Return the [X, Y] coordinate for the center point of the cell that contains the specified text.  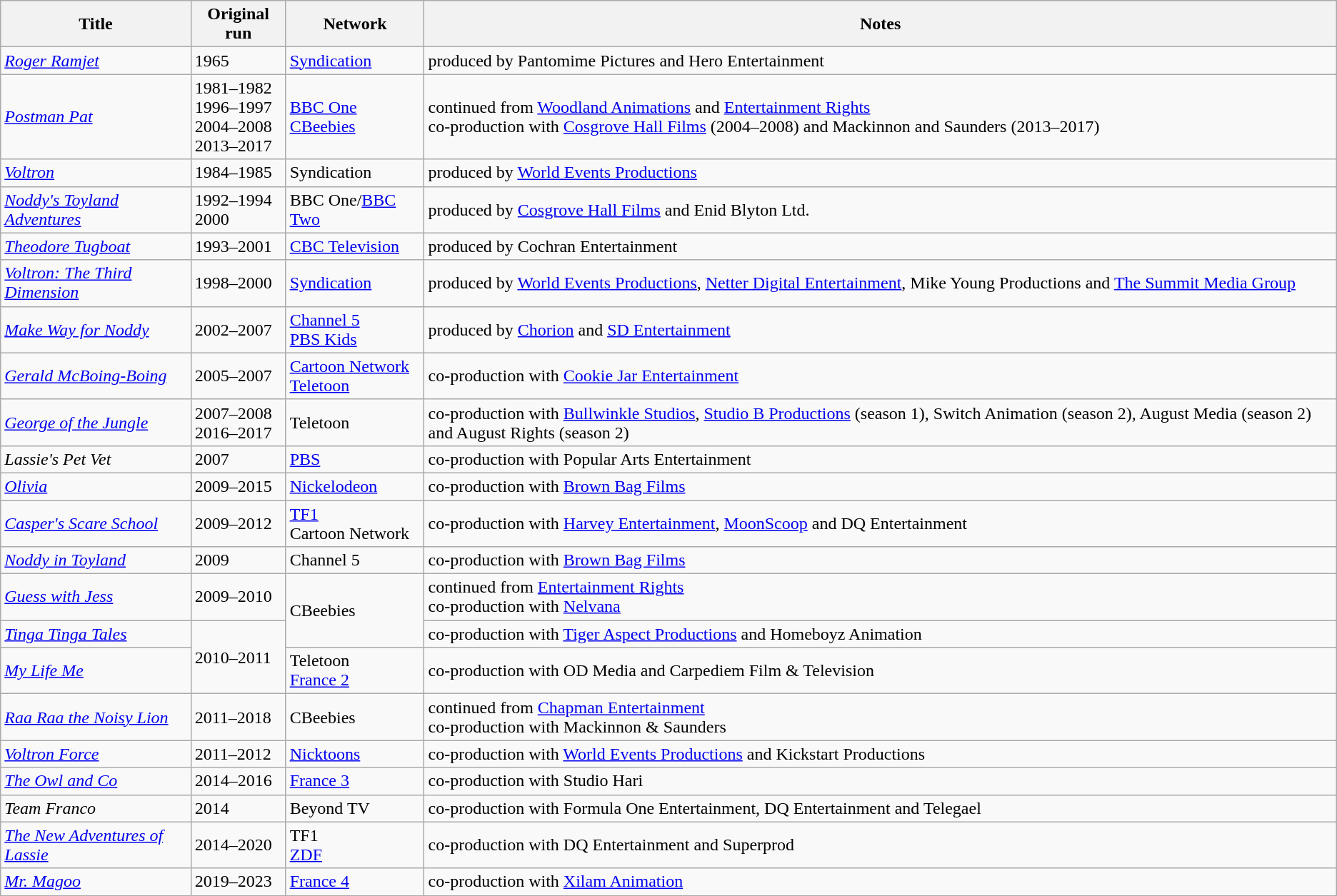
Roger Ramjet [96, 61]
PBS [355, 459]
2011–2012 [239, 754]
1984–1985 [239, 173]
2014–2020 [239, 845]
Mr. Magoo [96, 882]
Notes [880, 24]
TF1ZDF [355, 845]
Olivia [96, 486]
Network [355, 24]
continued from Entertainment Rightsco-production with Nelvana [880, 597]
co-production with Xilam Animation [880, 882]
2009–2015 [239, 486]
co-production with Cookie Jar Entertainment [880, 376]
Noddy in Toyland [96, 560]
TeletoonFrance 2 [355, 671]
produced by Pantomime Pictures and Hero Entertainment [880, 61]
TF1Cartoon Network [355, 523]
1965 [239, 61]
Voltron [96, 173]
CBC Television [355, 246]
Nicktoons [355, 754]
George of the Jungle [96, 423]
co-production with Popular Arts Entertainment [880, 459]
1981–19821996–19972004–20082013–2017 [239, 117]
France 4 [355, 882]
co-production with Tiger Aspect Productions and Homeboyz Animation [880, 634]
2014 [239, 808]
produced by Cochran Entertainment [880, 246]
Original run [239, 24]
co-production with Harvey Entertainment, MoonScoop and DQ Entertainment [880, 523]
1992–19942000 [239, 210]
2019–2023 [239, 882]
2007–20082016–2017 [239, 423]
2014–2016 [239, 781]
co-production with OD Media and Carpediem Film & Television [880, 671]
Title [96, 24]
Raa Raa the Noisy Lion [96, 717]
co-production with Formula One Entertainment, DQ Entertainment and Telegael [880, 808]
2009–2010 [239, 597]
2007 [239, 459]
Nickelodeon [355, 486]
Tinga Tinga Tales [96, 634]
Channel 5 [355, 560]
BBC OneCBeebies [355, 117]
produced by World Events Productions, Netter Digital Entertainment, Mike Young Productions and The Summit Media Group [880, 283]
continued from Chapman Entertainmentco-production with Mackinnon & Saunders [880, 717]
continued from Woodland Animations and Entertainment Rightsco-production with Cosgrove Hall Films (2004–2008) and Mackinnon and Saunders (2013–2017) [880, 117]
Team Franco [96, 808]
Guess with Jess [96, 597]
BBC One/BBC Two [355, 210]
France 3 [355, 781]
2005–2007 [239, 376]
1998–2000 [239, 283]
The Owl and Co [96, 781]
The New Adventures of Lassie [96, 845]
Voltron: The Third Dimension [96, 283]
Cartoon NetworkTeletoon [355, 376]
My Life Me [96, 671]
Noddy's Toyland Adventures [96, 210]
Teletoon [355, 423]
Postman Pat [96, 117]
2011–2018 [239, 717]
Theodore Tugboat [96, 246]
Channel 5PBS Kids [355, 330]
2010–2011 [239, 657]
co-production with Studio Hari [880, 781]
2009–2012 [239, 523]
produced by Cosgrove Hall Films and Enid Blyton Ltd. [880, 210]
co-production with DQ Entertainment and Superprod [880, 845]
1993–2001 [239, 246]
co-production with World Events Productions and Kickstart Productions [880, 754]
2002–2007 [239, 330]
Make Way for Noddy [96, 330]
Lassie's Pet Vet [96, 459]
Casper's Scare School [96, 523]
2009 [239, 560]
Gerald McBoing-Boing [96, 376]
Beyond TV [355, 808]
produced by World Events Productions [880, 173]
Voltron Force [96, 754]
produced by Chorion and SD Entertainment [880, 330]
